Pinpoint the cell where the given text exists, returning its [X, Y] midpoint coordinate. 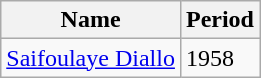
Name [91, 20]
1958 [220, 58]
Saifoulaye Diallo [91, 58]
Period [220, 20]
